Find where the given text appears and provide that cell's center as [X, Y] coordinate. 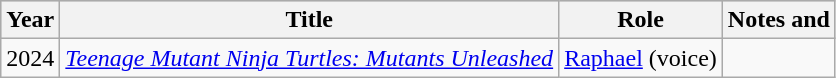
Title [310, 20]
Raphael (voice) [641, 58]
2024 [30, 58]
Notes and [778, 20]
Year [30, 20]
Role [641, 20]
Teenage Mutant Ninja Turtles: Mutants Unleashed [310, 58]
